Scan for the cell matching the given text and deliver its [X, Y] coordinate at center. 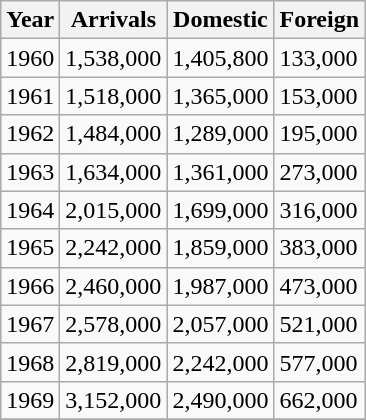
1961 [30, 96]
1,289,000 [220, 134]
1960 [30, 58]
521,000 [320, 324]
1,987,000 [220, 286]
1962 [30, 134]
473,000 [320, 286]
273,000 [320, 172]
1,699,000 [220, 210]
1,365,000 [220, 96]
Year [30, 20]
2,578,000 [114, 324]
316,000 [320, 210]
2,460,000 [114, 286]
1,518,000 [114, 96]
577,000 [320, 362]
195,000 [320, 134]
3,152,000 [114, 400]
1963 [30, 172]
133,000 [320, 58]
1969 [30, 400]
1,405,800 [220, 58]
1,484,000 [114, 134]
1,361,000 [220, 172]
1,859,000 [220, 248]
383,000 [320, 248]
662,000 [320, 400]
1,634,000 [114, 172]
Arrivals [114, 20]
2,819,000 [114, 362]
1,538,000 [114, 58]
1968 [30, 362]
2,057,000 [220, 324]
1964 [30, 210]
1965 [30, 248]
2,015,000 [114, 210]
1966 [30, 286]
2,490,000 [220, 400]
Foreign [320, 20]
153,000 [320, 96]
Domestic [220, 20]
1967 [30, 324]
